Extract the (x, y) coordinate from the center of the cell holding the provided text.  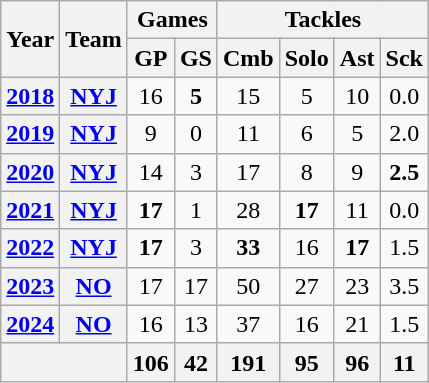
2.5 (404, 172)
27 (306, 286)
50 (248, 286)
Sck (404, 58)
13 (196, 324)
Team (94, 39)
1 (196, 210)
6 (306, 134)
3.5 (404, 286)
Year (30, 39)
95 (306, 362)
2018 (30, 96)
2022 (30, 248)
Cmb (248, 58)
14 (150, 172)
0 (196, 134)
2019 (30, 134)
Tackles (322, 20)
106 (150, 362)
23 (357, 286)
Games (172, 20)
10 (357, 96)
42 (196, 362)
191 (248, 362)
33 (248, 248)
15 (248, 96)
Solo (306, 58)
21 (357, 324)
GP (150, 58)
2020 (30, 172)
2021 (30, 210)
2.0 (404, 134)
Ast (357, 58)
28 (248, 210)
96 (357, 362)
8 (306, 172)
2023 (30, 286)
37 (248, 324)
GS (196, 58)
2024 (30, 324)
